Determine the (x, y) coordinate at the center of the cell enclosing the given text.  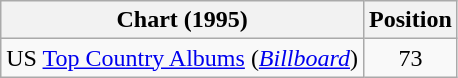
US Top Country Albums (Billboard) (182, 58)
73 (411, 58)
Chart (1995) (182, 20)
Position (411, 20)
